Search for the cell housing the specified text and yield its (x, y) center coordinate. 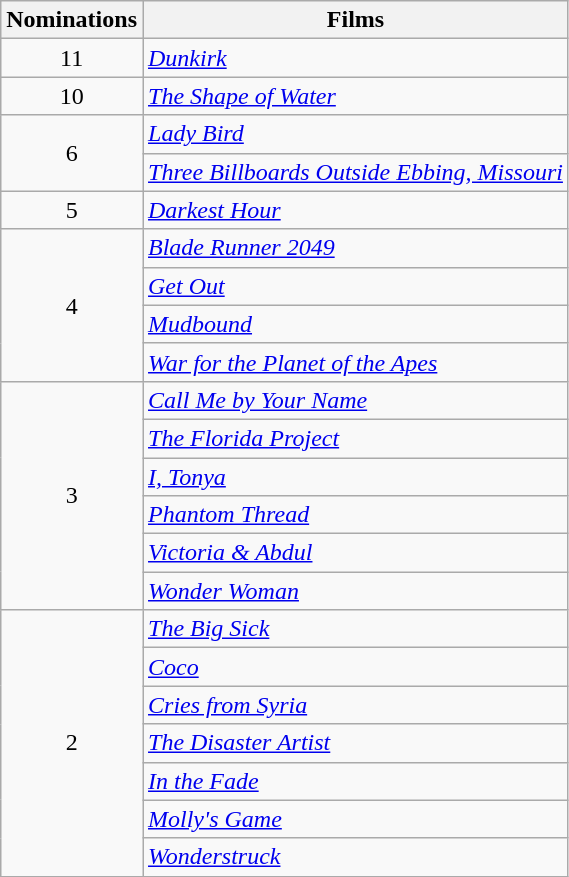
In the Fade (355, 781)
War for the Planet of the Apes (355, 362)
Cries from Syria (355, 705)
The Disaster Artist (355, 743)
3 (72, 495)
Coco (355, 667)
Get Out (355, 286)
Phantom Thread (355, 515)
Nominations (72, 20)
Films (355, 20)
Molly's Game (355, 819)
Victoria & Abdul (355, 553)
The Shape of Water (355, 96)
Mudbound (355, 324)
I, Tonya (355, 477)
11 (72, 58)
Wonderstruck (355, 857)
5 (72, 210)
Call Me by Your Name (355, 400)
Three Billboards Outside Ebbing, Missouri (355, 172)
Dunkirk (355, 58)
Blade Runner 2049 (355, 248)
Wonder Woman (355, 591)
The Big Sick (355, 629)
6 (72, 153)
10 (72, 96)
Lady Bird (355, 134)
The Florida Project (355, 438)
4 (72, 305)
Darkest Hour (355, 210)
2 (72, 743)
